Return (X, Y) of the center of cell containing provided text 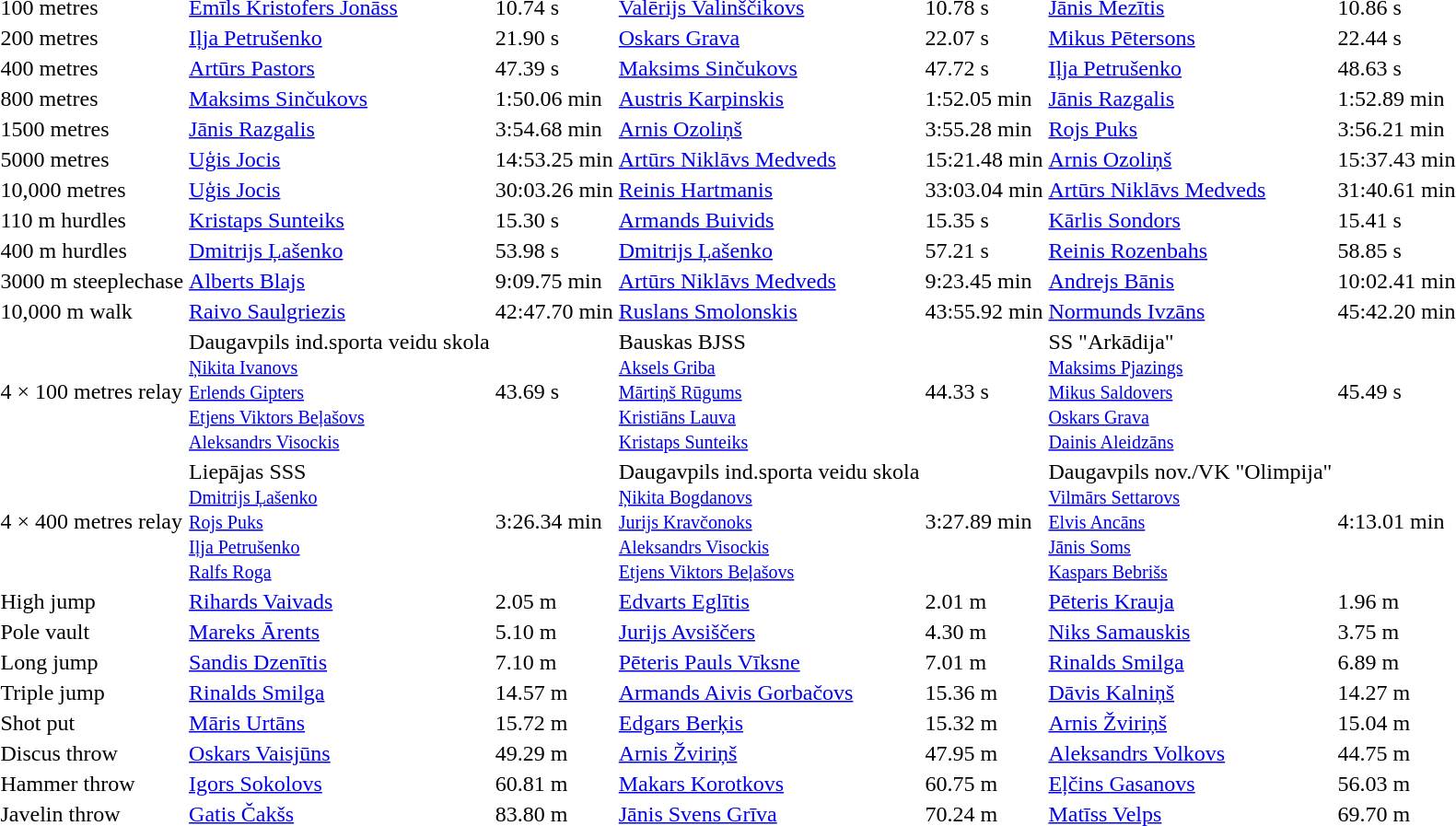
Jurijs Avsiščers (769, 632)
3:54.68 min (554, 129)
47.39 s (554, 68)
22.07 s (984, 38)
3:26.34 min (554, 521)
Normunds Ivzāns (1190, 311)
Reinis Rozenbahs (1190, 250)
21.90 s (554, 38)
Edvarts Eglītis (769, 601)
60.81 m (554, 784)
Raivo Saulgriezis (340, 311)
7.10 m (554, 662)
Armands Aivis Gorbačovs (769, 692)
33:03.04 min (984, 190)
Austris Karpinskis (769, 99)
Artūrs Pastors (340, 68)
Ruslans Smolonskis (769, 311)
15:21.48 min (984, 159)
Daugavpils ind.sporta veidu skolaŅikita BogdanovsJurijs KravčonoksAleksandrs VisockisEtjens Viktors Beļašovs (769, 521)
57.21 s (984, 250)
5.10 m (554, 632)
Daugavpils nov./VK "Olimpija"Vilmārs SettarovsElvis AncānsJānis SomsKaspars Bebrišs (1190, 521)
Pēteris Krauja (1190, 601)
44.33 s (984, 391)
4.30 m (984, 632)
1:52.05 min (984, 99)
2.05 m (554, 601)
Bauskas BJSSAksels GribaMārtiņš RūgumsKristiāns LauvaKristaps Sunteiks (769, 391)
Edgars Berķis (769, 723)
Makars Korotkovs (769, 784)
Aleksandrs Volkovs (1190, 753)
Andrejs Bānis (1190, 281)
42:47.70 min (554, 311)
47.72 s (984, 68)
15.30 s (554, 220)
15.72 m (554, 723)
43.69 s (554, 391)
Igors Sokolovs (340, 784)
Liepājas SSSDmitrijs ĻašenkoRojs PuksIļja PetrušenkoRalfs Roga (340, 521)
47.95 m (984, 753)
1:50.06 min (554, 99)
Rojs Puks (1190, 129)
60.75 m (984, 784)
2.01 m (984, 601)
Oskars Grava (769, 38)
7.01 m (984, 662)
3:27.89 min (984, 521)
Rihards Vaivads (340, 601)
15.36 m (984, 692)
9:09.75 min (554, 281)
Eļčins Gasanovs (1190, 784)
15.32 m (984, 723)
SS "Arkādija"Maksims PjazingsMikus SaldoversOskars GravaDainis Aleidzāns (1190, 391)
14:53.25 min (554, 159)
Sandis Dzenītis (340, 662)
Alberts Blajs (340, 281)
Daugavpils ind.sporta veidu skolaŅikita IvanovsErlends GiptersEtjens Viktors BeļašovsAleksandrs Visockis (340, 391)
Armands Buivids (769, 220)
Niks Samauskis (1190, 632)
Dāvis Kalniņš (1190, 692)
Pēteris Pauls Vīksne (769, 662)
Kārlis Sondors (1190, 220)
9:23.45 min (984, 281)
3:55.28 min (984, 129)
Kristaps Sunteiks (340, 220)
30:03.26 min (554, 190)
53.98 s (554, 250)
43:55.92 min (984, 311)
Māris Urtāns (340, 723)
Reinis Hartmanis (769, 190)
Mareks Ārents (340, 632)
49.29 m (554, 753)
14.57 m (554, 692)
15.35 s (984, 220)
Mikus Pētersons (1190, 38)
Oskars Vaisjūns (340, 753)
